For the text-containing cell, return its midpoint in (x, y) coordinate format. 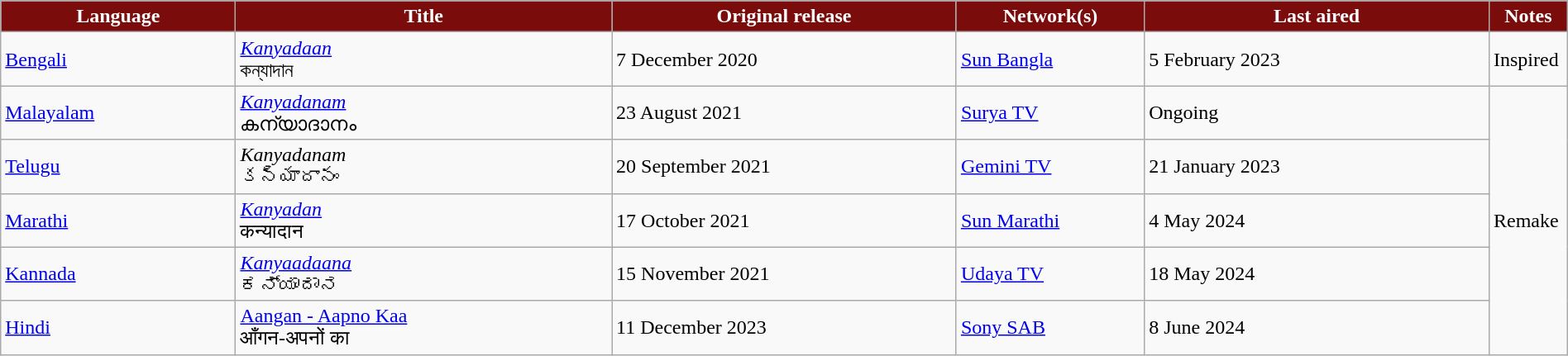
17 October 2021 (784, 220)
4 May 2024 (1317, 220)
5 February 2023 (1317, 59)
Language (118, 17)
Malayalam (118, 112)
20 September 2021 (784, 167)
18 May 2024 (1317, 274)
Sun Marathi (1050, 220)
7 December 2020 (784, 59)
Kanyadaan কন্যাদান (423, 59)
Original release (784, 17)
Sony SAB (1050, 327)
Network(s) (1050, 17)
Hindi (118, 327)
Title (423, 17)
Udaya TV (1050, 274)
Gemini TV (1050, 167)
Kanyadanam കന്യാദാനം (423, 112)
Remake (1528, 220)
Ongoing (1317, 112)
Inspired (1528, 59)
15 November 2021 (784, 274)
Kanyadanam కన్యాదానం (423, 167)
23 August 2021 (784, 112)
Marathi (118, 220)
Surya TV (1050, 112)
Aangan - Aapno Kaa आँगन-अपनों का (423, 327)
Kannada (118, 274)
Bengali (118, 59)
Sun Bangla (1050, 59)
Notes (1528, 17)
21 January 2023 (1317, 167)
Telugu (118, 167)
Kanyadan कन्यादान (423, 220)
Last aired (1317, 17)
8 June 2024 (1317, 327)
11 December 2023 (784, 327)
Kanyaadaana ಕನ್ಯಾದಾನ (423, 274)
